Determine the (x, y) coordinate at the center of the cell enclosing the given text.  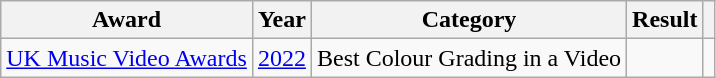
Year (282, 20)
Category (468, 20)
Result (665, 20)
UK Music Video Awards (127, 58)
Best Colour Grading in a Video (468, 58)
Award (127, 20)
2022 (282, 58)
